Identify which cell holds the provided text, then report its [x, y] central coordinate. 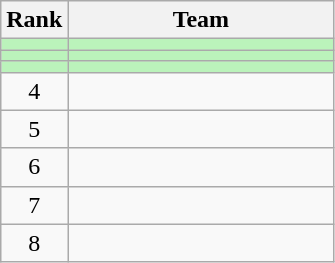
8 [34, 243]
6 [34, 167]
4 [34, 91]
7 [34, 205]
Rank [34, 20]
5 [34, 129]
Team [201, 20]
